Determine the [X, Y] coordinate at the center of the cell enclosing the given text.  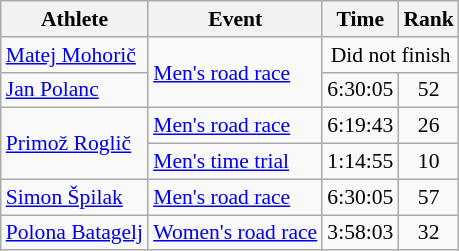
Rank [428, 19]
Did not finish [390, 55]
1:14:55 [360, 162]
32 [428, 233]
Primož Roglič [74, 144]
Time [360, 19]
26 [428, 126]
57 [428, 197]
Men's time trial [235, 162]
52 [428, 90]
Simon Špilak [74, 197]
Matej Mohorič [74, 55]
Jan Polanc [74, 90]
3:58:03 [360, 233]
Women's road race [235, 233]
6:19:43 [360, 126]
10 [428, 162]
Event [235, 19]
Polona Batagelj [74, 233]
Athlete [74, 19]
